Search for the cell housing the specified text and yield its [X, Y] center coordinate. 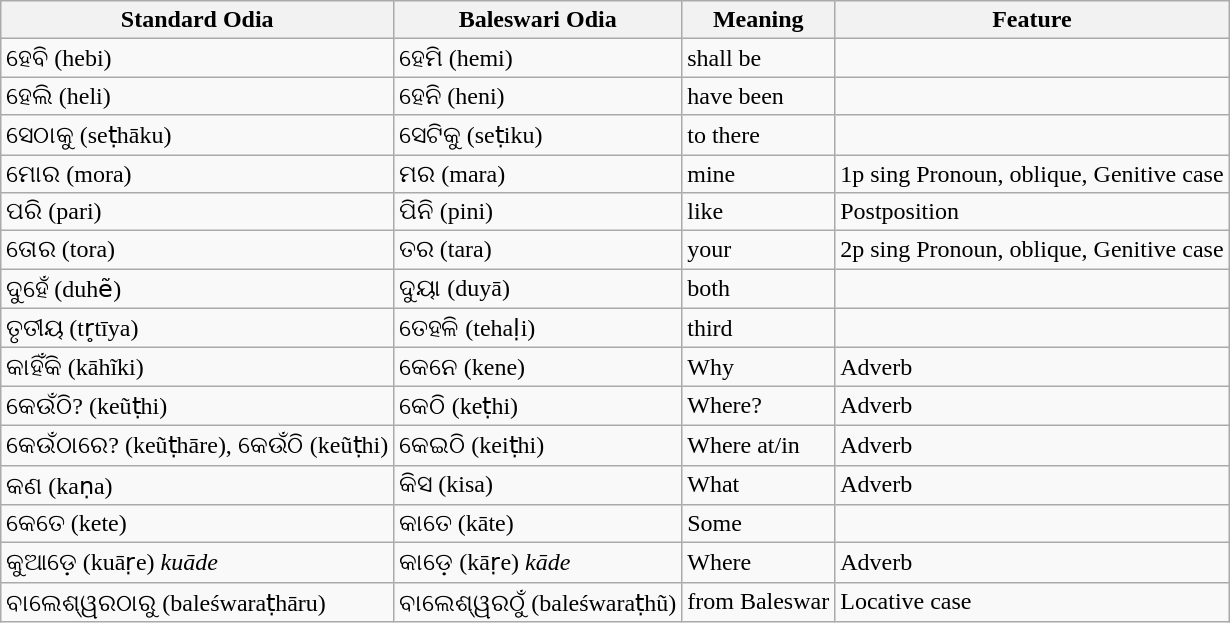
to there [758, 135]
Postposition [1032, 212]
have been [758, 96]
ତୃତୀୟ (tr̥tīya) [198, 328]
କାହିଁକି (kāhĩki) [198, 367]
କଣ (kaṇa) [198, 485]
third [758, 328]
like [758, 212]
ସେଠାକୁ (seṭhāku) [198, 135]
Feature [1032, 20]
from Baleswar [758, 602]
ଦୁୟା (duyā) [538, 289]
2p sing Pronoun, oblique, Genitive case [1032, 250]
Meaning [758, 20]
କେଉଁଠି? (keũṭhi) [198, 406]
ପରି (pari) [198, 212]
your [758, 250]
କେଉଁଠାରେ? (keũṭhāre), କେଉଁଠି (keũṭhi) [198, 445]
Baleswari Odia [538, 20]
ବାଲେଶ୍ୱରଠାରୁ (baleśwaraṭhāru) [198, 602]
କାଡ଼େ (kāṛe) kāde [538, 563]
ପିନି (pini) [538, 212]
both [758, 289]
ହେଲି (heli) [198, 96]
Locative case [1032, 602]
ହେନି (heni) [538, 96]
Some [758, 524]
ମୋର (mora) [198, 173]
କେଇଠି (keiṭhi) [538, 445]
କେଠି (keṭhi) [538, 406]
ମର (mara) [538, 173]
ହେମି (hemi) [538, 58]
କାତେ (kāte) [538, 524]
ବାଲେଶ୍ୱରଠୁଁ (baleśwaraṭhũ) [538, 602]
Where [758, 563]
କେତେ (kete) [198, 524]
କେନେ (kene) [538, 367]
Where? [758, 406]
shall be [758, 58]
Why [758, 367]
ଦୁହେଁ (duhẽ) [198, 289]
1p sing Pronoun, oblique, Genitive case [1032, 173]
mine [758, 173]
କୁଆଡ଼େ (kuāṛe) kuāde [198, 563]
ତର (tara) [538, 250]
ତୋର (tora) [198, 250]
କିସ (kisa) [538, 485]
ହେବି (hebi) [198, 58]
ସେଟିକୁ (seṭiku) [538, 135]
What [758, 485]
Where at/in [758, 445]
Standard Odia [198, 20]
ତେହଳି (tehaḷi) [538, 328]
